Scan for the cell matching the given text and deliver its (X, Y) coordinate at center. 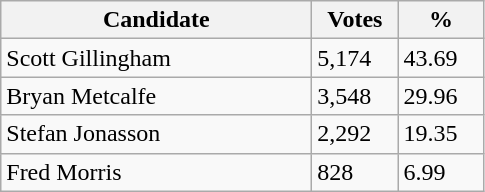
Scott Gillingham (156, 58)
Fred Morris (156, 172)
19.35 (441, 134)
5,174 (355, 58)
Bryan Metcalfe (156, 96)
2,292 (355, 134)
3,548 (355, 96)
Stefan Jonasson (156, 134)
29.96 (441, 96)
Votes (355, 20)
Candidate (156, 20)
43.69 (441, 58)
% (441, 20)
828 (355, 172)
6.99 (441, 172)
